Find where the given text appears and provide that cell's center as (x, y) coordinate. 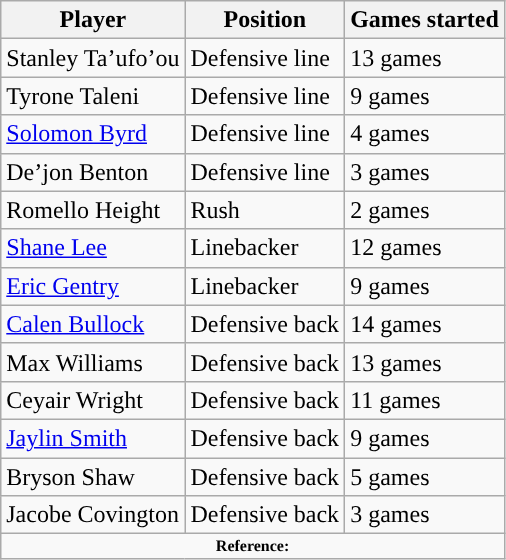
Ceyair Wright (93, 400)
Romello Height (93, 210)
2 games (425, 210)
4 games (425, 134)
De’jon Benton (93, 172)
Eric Gentry (93, 286)
Jaylin Smith (93, 438)
Rush (265, 210)
5 games (425, 477)
Bryson Shaw (93, 477)
Position (265, 20)
Games started (425, 20)
Jacobe Covington (93, 515)
12 games (425, 248)
14 games (425, 324)
Shane Lee (93, 248)
Reference: (253, 546)
Solomon Byrd (93, 134)
Calen Bullock (93, 324)
11 games (425, 400)
Player (93, 20)
Stanley Ta’ufo’ou (93, 58)
Max Williams (93, 362)
Tyrone Taleni (93, 96)
